Scan for the cell matching the given text and deliver its (x, y) coordinate at center. 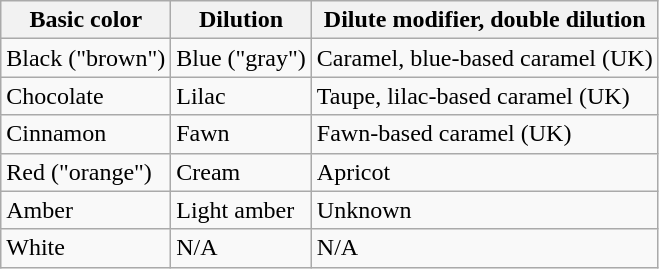
Dilute modifier, double dilution (484, 20)
Fawn-based caramel (UK) (484, 134)
Black ("brown") (86, 58)
Fawn (242, 134)
Lilac (242, 96)
Unknown (484, 210)
Amber (86, 210)
Apricot (484, 172)
Red ("orange") (86, 172)
Chocolate (86, 96)
Cinnamon (86, 134)
Dilution (242, 20)
White (86, 248)
Taupe, lilac-based caramel (UK) (484, 96)
Blue ("gray") (242, 58)
Basic color (86, 20)
Caramel, blue-based caramel (UK) (484, 58)
Light amber (242, 210)
Cream (242, 172)
